Provide the [x, y] coordinate of the cell's center where the given text is located.  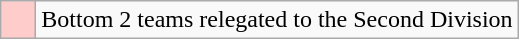
Bottom 2 teams relegated to the Second Division [277, 20]
